For the text-containing cell, return its midpoint in (X, Y) coordinate format. 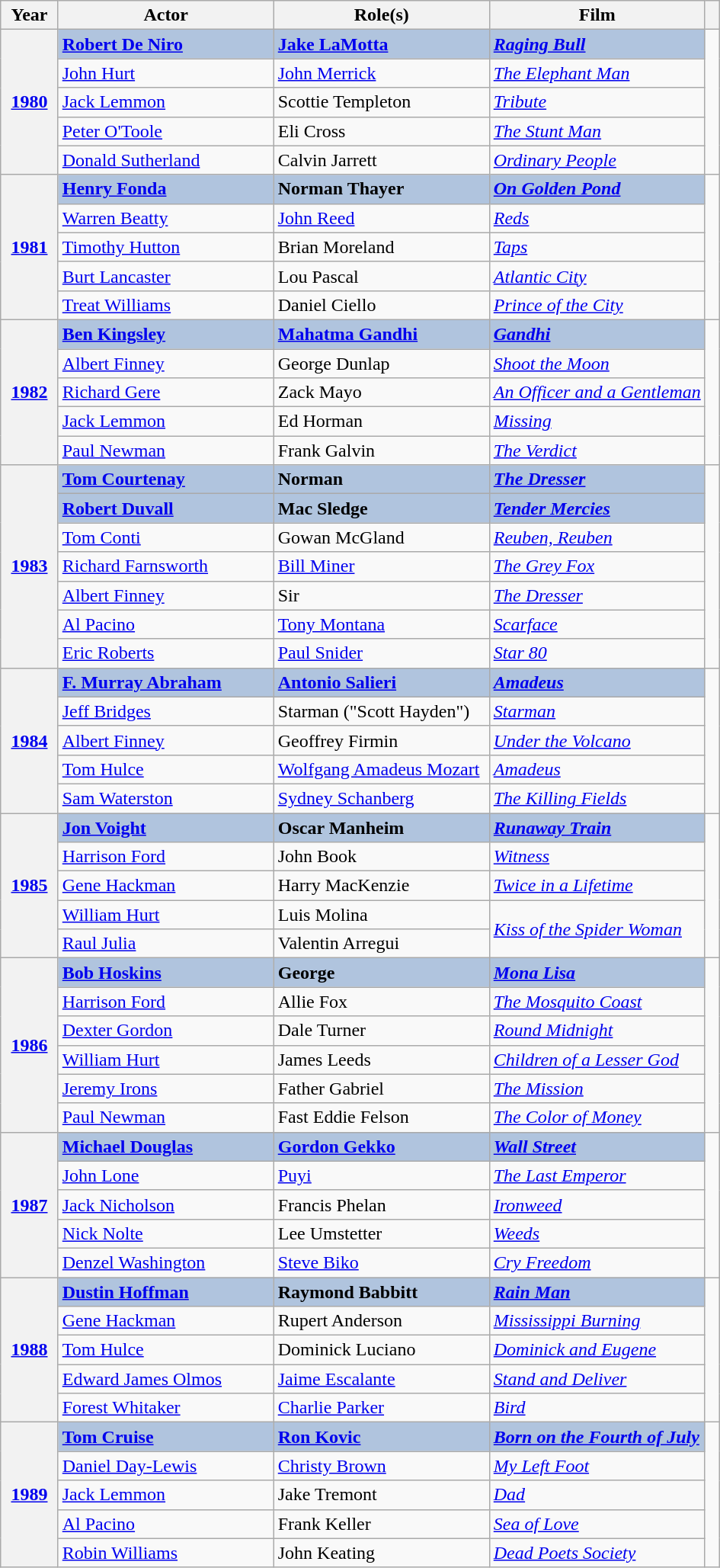
Jake Tremont (381, 1495)
Runaway Train (597, 827)
Edward James Olmos (166, 1379)
Jeremy Irons (166, 1089)
Oscar Manheim (381, 827)
Jaime Escalante (381, 1379)
Tom Conti (166, 537)
Timothy Hutton (166, 247)
Fast Eddie Felson (381, 1117)
Allie Fox (381, 1002)
The Last Emperor (597, 1175)
Rain Man (597, 1292)
Frank Galvin (381, 451)
Actor (166, 15)
Mona Lisa (597, 973)
Dexter Gordon (166, 1031)
Ordinary People (597, 160)
1980 (29, 102)
The Color of Money (597, 1117)
Frank Keller (381, 1524)
The Mission (597, 1089)
Born on the Fourth of July (597, 1437)
Sea of Love (597, 1524)
Weeds (597, 1233)
Peter O'Toole (166, 131)
Bill Miner (381, 566)
Charlie Parker (381, 1408)
Henry Fonda (166, 189)
Mahatma Gandhi (381, 334)
Tender Mercies (597, 508)
Role(s) (381, 15)
Richard Farnsworth (166, 566)
1987 (29, 1204)
The Elephant Man (597, 73)
Tom Cruise (166, 1437)
Star 80 (597, 653)
Stand and Deliver (597, 1379)
Nick Nolte (166, 1233)
Gowan McGland (381, 537)
Wall Street (597, 1146)
Rupert Anderson (381, 1321)
Mac Sledge (381, 508)
The Stunt Man (597, 131)
John Keating (381, 1553)
Tribute (597, 102)
Tony Montana (381, 624)
Twice in a Lifetime (597, 886)
Dad (597, 1495)
1984 (29, 740)
John Lone (166, 1175)
Starman ("Scott Hayden") (381, 711)
Atlantic City (597, 276)
Starman (597, 711)
Kiss of the Spider Woman (597, 929)
Treat Williams (166, 305)
Tom Courtenay (166, 479)
Reuben, Reuben (597, 537)
Sydney Schanberg (381, 798)
Ben Kingsley (166, 334)
Scottie Templeton (381, 102)
Children of a Lesser God (597, 1060)
Steve Biko (381, 1262)
Raging Bull (597, 44)
Missing (597, 422)
Denzel Washington (166, 1262)
John Hurt (166, 73)
Scarface (597, 624)
Calvin Jarrett (381, 160)
Mississippi Burning (597, 1321)
Christy Brown (381, 1466)
Antonio Salieri (381, 682)
Ed Horman (381, 422)
Richard Gere (166, 393)
Puyi (381, 1175)
Warren Beatty (166, 218)
Daniel Ciello (381, 305)
James Leeds (381, 1060)
The Killing Fields (597, 798)
The Mosquito Coast (597, 1002)
The Verdict (597, 451)
John Merrick (381, 73)
Jake LaMotta (381, 44)
Dustin Hoffman (166, 1292)
Witness (597, 857)
Jack Nicholson (166, 1204)
Prince of the City (597, 305)
1983 (29, 566)
1986 (29, 1045)
Paul Snider (381, 653)
Michael Douglas (166, 1146)
The Grey Fox (597, 566)
Shoot the Moon (597, 364)
1982 (29, 392)
Dominick Luciano (381, 1350)
Jon Voight (166, 827)
Valentin Arregui (381, 944)
1989 (29, 1495)
Raymond Babbitt (381, 1292)
John Reed (381, 218)
Raul Julia (166, 944)
Dale Turner (381, 1031)
Geoffrey Firmin (381, 740)
Norman (381, 479)
Round Midnight (597, 1031)
Burt Lancaster (166, 276)
Bird (597, 1408)
George Dunlap (381, 364)
Harry MacKenzie (381, 886)
Norman Thayer (381, 189)
Lee Umstetter (381, 1233)
Reds (597, 218)
Eric Roberts (166, 653)
Taps (597, 247)
Under the Volcano (597, 740)
Sir (381, 595)
Lou Pascal (381, 276)
Daniel Day-Lewis (166, 1466)
Luis Molina (381, 915)
Ironweed (597, 1204)
John Book (381, 857)
Forest Whitaker (166, 1408)
Ron Kovic (381, 1437)
Robert De Niro (166, 44)
F. Murray Abraham (166, 682)
1985 (29, 885)
1988 (29, 1350)
Sam Waterston (166, 798)
Robert Duvall (166, 508)
Donald Sutherland (166, 160)
Dead Poets Society (597, 1553)
Francis Phelan (381, 1204)
Eli Cross (381, 131)
Gandhi (597, 334)
On Golden Pond (597, 189)
Year (29, 15)
Brian Moreland (381, 247)
Cry Freedom (597, 1262)
Robin Williams (166, 1553)
Film (597, 15)
Wolfgang Amadeus Mozart (381, 769)
1981 (29, 247)
Dominick and Eugene (597, 1350)
George (381, 973)
Father Gabriel (381, 1089)
My Left Foot (597, 1466)
An Officer and a Gentleman (597, 393)
Gordon Gekko (381, 1146)
Jeff Bridges (166, 711)
Zack Mayo (381, 393)
Bob Hoskins (166, 973)
